Scan for the cell matching the given text and deliver its (x, y) coordinate at center. 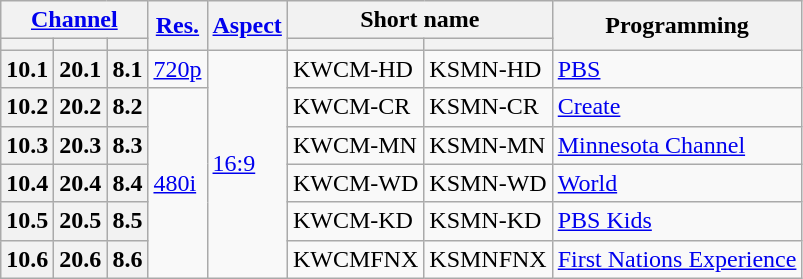
8.5 (128, 221)
20.3 (80, 145)
KWCM-HD (355, 69)
20.1 (80, 69)
10.4 (28, 183)
First Nations Experience (677, 259)
8.2 (128, 107)
20.4 (80, 183)
8.3 (128, 145)
Short name (420, 20)
PBS (677, 69)
20.6 (80, 259)
World (677, 183)
Res. (178, 26)
KWCM-KD (355, 221)
KSMNFNX (488, 259)
20.2 (80, 107)
10.3 (28, 145)
KSMN-MN (488, 145)
Aspect (247, 26)
10.6 (28, 259)
KSMN-CR (488, 107)
10.5 (28, 221)
KSMN-KD (488, 221)
8.4 (128, 183)
KWCM-CR (355, 107)
KSMN-HD (488, 69)
480i (178, 183)
Programming (677, 26)
10.1 (28, 69)
KWCMFNX (355, 259)
Create (677, 107)
KWCM-WD (355, 183)
720p (178, 69)
PBS Kids (677, 221)
8.1 (128, 69)
16:9 (247, 164)
8.6 (128, 259)
20.5 (80, 221)
10.2 (28, 107)
KSMN-WD (488, 183)
Channel (74, 20)
KWCM-MN (355, 145)
Minnesota Channel (677, 145)
